Determine the (X, Y) coordinate at the center of the cell enclosing the given text.  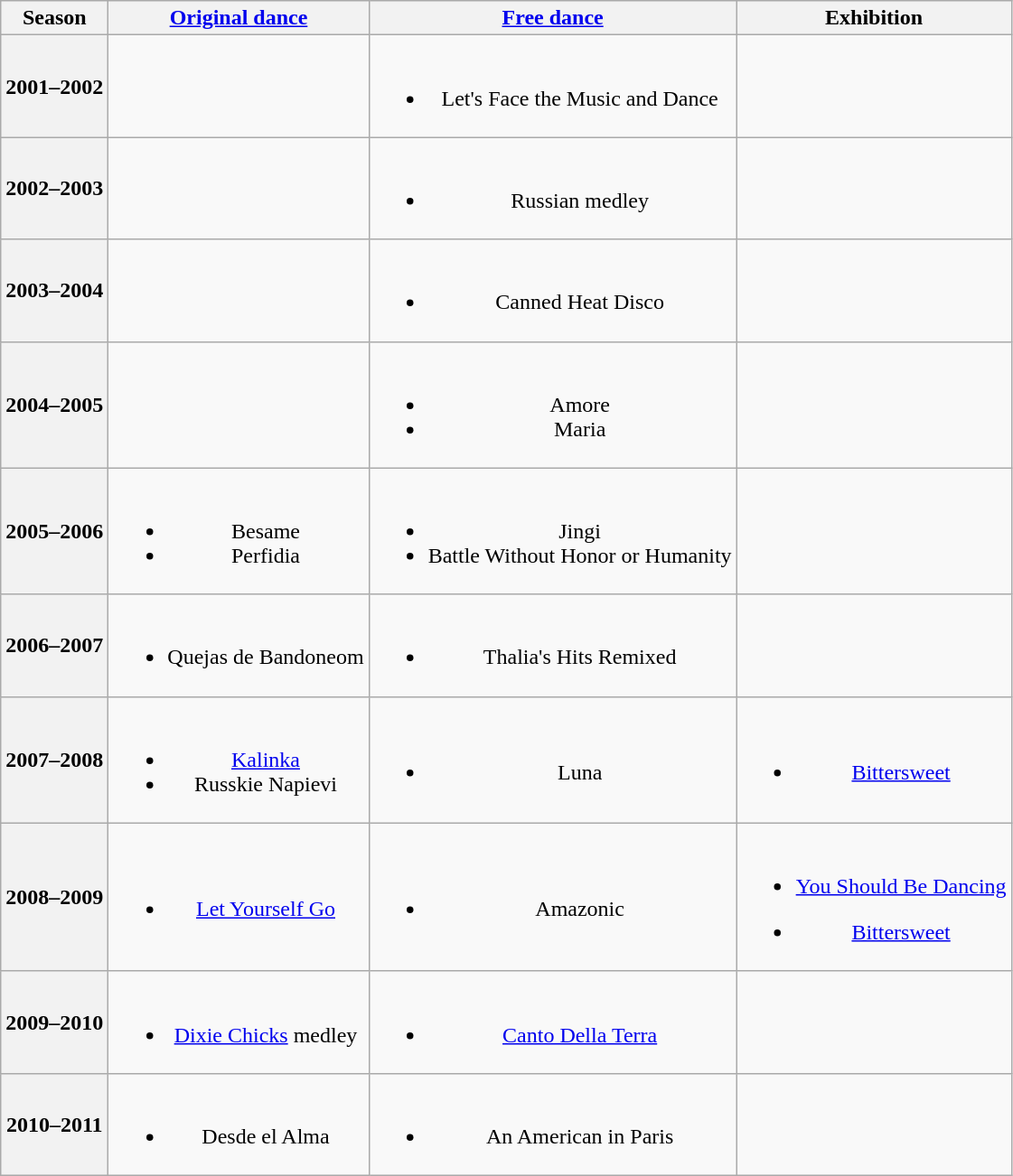
Russian medley (553, 188)
Let Yourself Go (239, 897)
2002–2003 (54, 188)
Amazonic (553, 897)
2010–2011 (54, 1124)
2001–2002 (54, 87)
Exhibition (874, 18)
2003–2004 (54, 291)
2006–2007 (54, 645)
Season (54, 18)
You Should Be Dancing Bittersweet (874, 897)
Free dance (553, 18)
Desde el Alma (239, 1124)
Besame Perfidia (239, 531)
Dixie Chicks medley (239, 1022)
AmoreMaria (553, 405)
2005–2006 (54, 531)
Luna (553, 760)
2007–2008 (54, 760)
Let's Face the Music and Dance (553, 87)
2008–2009 (54, 897)
Thalia's Hits Remixed (553, 645)
Bittersweet (874, 760)
2009–2010 (54, 1022)
Canto Della Terra (553, 1022)
2004–2005 (54, 405)
Original dance (239, 18)
An American in Paris (553, 1124)
Canned Heat Disco (553, 291)
Quejas de Bandoneom (239, 645)
KalinkaRusskie Napievi (239, 760)
Jingi Battle Without Honor or Humanity (553, 531)
